For the text-containing cell, return its midpoint in [x, y] coordinate format. 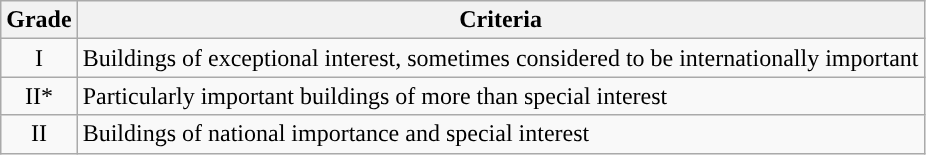
I [39, 58]
Criteria [500, 20]
Buildings of national importance and special interest [500, 134]
II [39, 134]
Particularly important buildings of more than special interest [500, 96]
Grade [39, 20]
Buildings of exceptional interest, sometimes considered to be internationally important [500, 58]
II* [39, 96]
